Detect which cell encompasses the target text, then output its [X, Y] center coordinate. 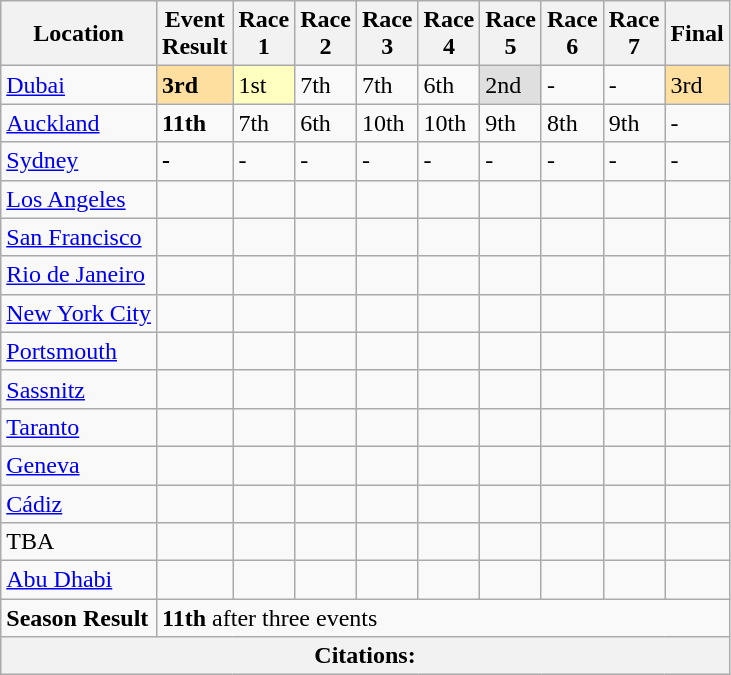
Abu Dhabi [79, 580]
11th after three events [444, 618]
Rio de Janeiro [79, 275]
Final [697, 34]
New York City [79, 313]
Cádiz [79, 503]
TBA [79, 542]
Race6 [572, 34]
Race2 [326, 34]
1st [264, 85]
Geneva [79, 465]
Race4 [449, 34]
Sassnitz [79, 389]
Race3 [387, 34]
Race5 [511, 34]
Season Result [79, 618]
Citations: [366, 656]
EventResult [195, 34]
8th [572, 123]
Race7 [634, 34]
San Francisco [79, 237]
Los Angeles [79, 199]
2nd [511, 85]
Portsmouth [79, 351]
Auckland [79, 123]
Sydney [79, 161]
11th [195, 123]
Race1 [264, 34]
Location [79, 34]
Taranto [79, 427]
Dubai [79, 85]
